Search for the cell housing the specified text and yield its [x, y] center coordinate. 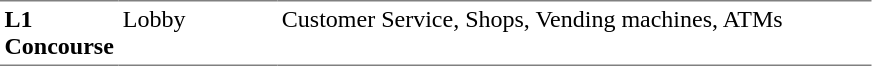
Customer Service, Shops, Vending machines, ATMs [574, 33]
L1Concourse [59, 33]
Lobby [198, 33]
